Capture the cell that displays the provided text and extract its [x, y] central coordinate. 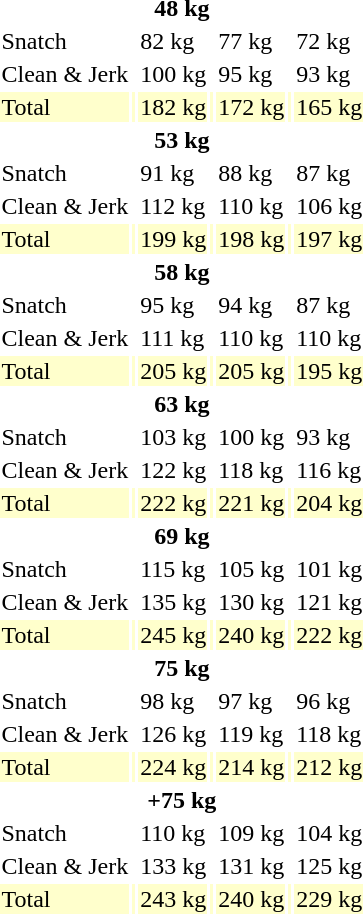
131 kg [252, 866]
118 kg [252, 470]
221 kg [252, 503]
111 kg [174, 338]
112 kg [174, 206]
82 kg [174, 41]
115 kg [174, 569]
77 kg [252, 41]
133 kg [174, 866]
97 kg [252, 701]
94 kg [252, 305]
91 kg [174, 173]
98 kg [174, 701]
224 kg [174, 767]
214 kg [252, 767]
135 kg [174, 602]
103 kg [174, 437]
130 kg [252, 602]
182 kg [174, 107]
122 kg [174, 470]
119 kg [252, 734]
105 kg [252, 569]
245 kg [174, 635]
199 kg [174, 239]
222 kg [174, 503]
126 kg [174, 734]
88 kg [252, 173]
172 kg [252, 107]
109 kg [252, 833]
243 kg [174, 899]
198 kg [252, 239]
